For the text-containing cell, return its midpoint in (x, y) coordinate format. 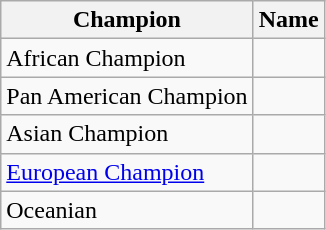
Asian Champion (127, 134)
Oceanian (127, 210)
European Champion (127, 172)
Pan American Champion (127, 96)
Champion (127, 20)
Name (288, 20)
African Champion (127, 58)
